Locate the cell with the specified text and output its [X, Y] center coordinate. 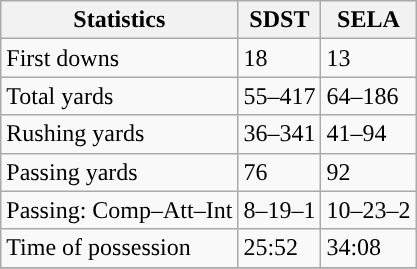
Total yards [120, 96]
76 [280, 172]
64–186 [368, 96]
41–94 [368, 134]
SDST [280, 20]
Rushing yards [120, 134]
Statistics [120, 20]
8–19–1 [280, 210]
Passing yards [120, 172]
13 [368, 58]
34:08 [368, 248]
55–417 [280, 96]
92 [368, 172]
10–23–2 [368, 210]
First downs [120, 58]
SELA [368, 20]
Passing: Comp–Att–Int [120, 210]
36–341 [280, 134]
Time of possession [120, 248]
25:52 [280, 248]
18 [280, 58]
